Search for the cell housing the specified text and yield its (X, Y) center coordinate. 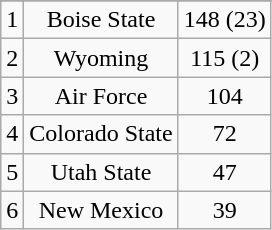
2 (12, 58)
47 (224, 172)
4 (12, 134)
New Mexico (101, 210)
1 (12, 20)
115 (2) (224, 58)
39 (224, 210)
72 (224, 134)
Colorado State (101, 134)
Boise State (101, 20)
6 (12, 210)
Wyoming (101, 58)
5 (12, 172)
Utah State (101, 172)
3 (12, 96)
104 (224, 96)
Air Force (101, 96)
148 (23) (224, 20)
